Detect which cell encompasses the target text, then output its (x, y) center coordinate. 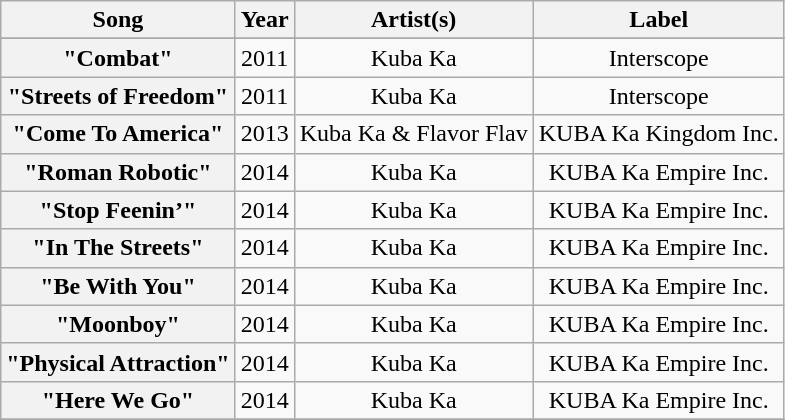
2013 (264, 134)
KUBA Ka Kingdom Inc. (658, 134)
"Roman Robotic" (118, 172)
"Physical Attraction" (118, 362)
"In The Streets" (118, 248)
Song (118, 20)
"Here We Go" (118, 400)
Kuba Ka & Flavor Flav (414, 134)
Artist(s) (414, 20)
"Be With You" (118, 286)
"Come To America" (118, 134)
"Streets of Freedom" (118, 96)
"Moonboy" (118, 324)
"Combat" (118, 58)
Label (658, 20)
Year (264, 20)
"Stop Feenin’" (118, 210)
